Determine the (X, Y) coordinate at the center of the cell enclosing the given text.  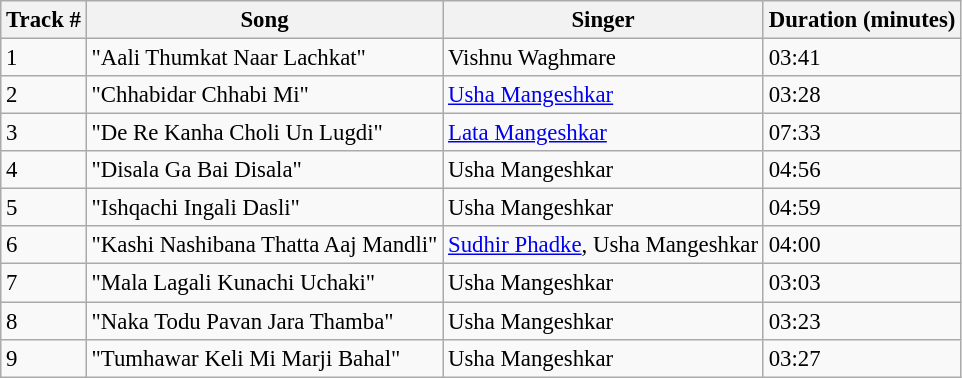
03:03 (862, 283)
"Naka Todu Pavan Jara Thamba" (264, 321)
4 (44, 170)
2 (44, 95)
04:00 (862, 245)
04:56 (862, 170)
Duration (minutes) (862, 20)
Lata Mangeshkar (604, 133)
"Kashi Nashibana Thatta Aaj Mandli" (264, 245)
03:28 (862, 95)
"Disala Ga Bai Disala" (264, 170)
03:41 (862, 58)
Track # (44, 20)
9 (44, 358)
04:59 (862, 208)
6 (44, 245)
"Chhabidar Chhabi Mi" (264, 95)
03:27 (862, 358)
1 (44, 58)
"Aali Thumkat Naar Lachkat" (264, 58)
Song (264, 20)
3 (44, 133)
7 (44, 283)
07:33 (862, 133)
5 (44, 208)
Sudhir Phadke, Usha Mangeshkar (604, 245)
03:23 (862, 321)
8 (44, 321)
"De Re Kanha Choli Un Lugdi" (264, 133)
"Ishqachi Ingali Dasli" (264, 208)
"Mala Lagali Kunachi Uchaki" (264, 283)
Vishnu Waghmare (604, 58)
"Tumhawar Keli Mi Marji Bahal" (264, 358)
Singer (604, 20)
